Pinpoint the cell where the given text exists, returning its [x, y] midpoint coordinate. 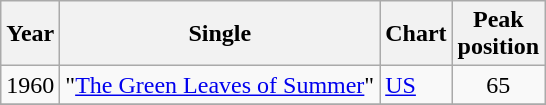
US [416, 85]
Chart [416, 34]
Single [220, 34]
Year [30, 34]
65 [498, 85]
Peakposition [498, 34]
"The Green Leaves of Summer" [220, 85]
1960 [30, 85]
